Return (x, y) of the center of cell containing provided text 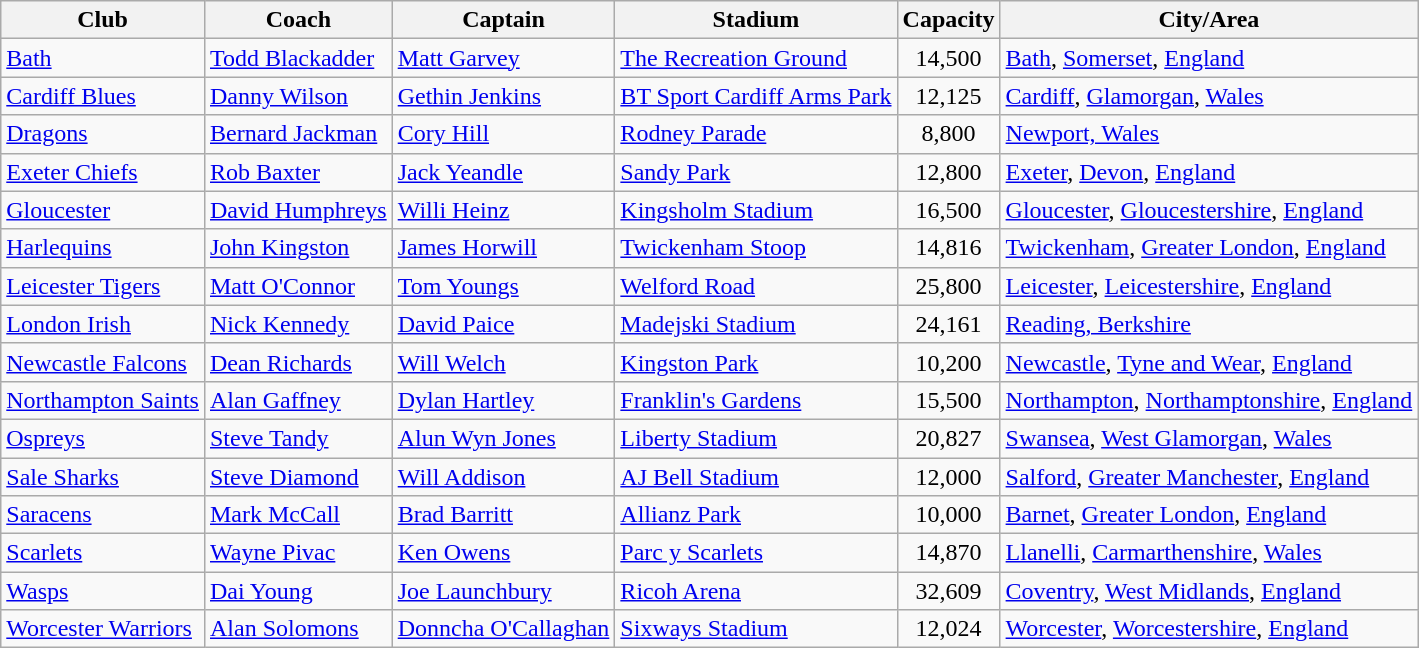
14,870 (948, 553)
Dragons (103, 134)
BT Sport Cardiff Arms Park (756, 96)
Twickenham Stoop (756, 248)
Cory Hill (504, 134)
The Recreation Ground (756, 58)
Alan Solomons (298, 629)
Steve Diamond (298, 477)
Tom Youngs (504, 286)
Sandy Park (756, 172)
Ken Owens (504, 553)
Salford, Greater Manchester, England (1209, 477)
Steve Tandy (298, 438)
10,200 (948, 362)
Madejski Stadium (756, 324)
Matt Garvey (504, 58)
City/Area (1209, 20)
Northampton, Northamptonshire, England (1209, 400)
Ospreys (103, 438)
12,800 (948, 172)
Cardiff, Glamorgan, Wales (1209, 96)
16,500 (948, 210)
AJ Bell Stadium (756, 477)
Harlequins (103, 248)
15,500 (948, 400)
Sixways Stadium (756, 629)
Todd Blackadder (298, 58)
Danny Wilson (298, 96)
Dean Richards (298, 362)
24,161 (948, 324)
8,800 (948, 134)
Dai Young (298, 591)
Newcastle Falcons (103, 362)
Sale Sharks (103, 477)
Will Addison (504, 477)
Kingsholm Stadium (756, 210)
Alun Wyn Jones (504, 438)
Reading, Berkshire (1209, 324)
Willi Heinz (504, 210)
Rodney Parade (756, 134)
Cardiff Blues (103, 96)
Rob Baxter (298, 172)
Scarlets (103, 553)
Gethin Jenkins (504, 96)
Dylan Hartley (504, 400)
Exeter Chiefs (103, 172)
Joe Launchbury (504, 591)
David Humphreys (298, 210)
Leicester Tigers (103, 286)
Coach (298, 20)
Mark McCall (298, 515)
Club (103, 20)
14,816 (948, 248)
20,827 (948, 438)
Worcester, Worcestershire, England (1209, 629)
Kingston Park (756, 362)
Northampton Saints (103, 400)
Leicester, Leicestershire, England (1209, 286)
12,125 (948, 96)
Bernard Jackman (298, 134)
Captain (504, 20)
Nick Kennedy (298, 324)
James Horwill (504, 248)
Welford Road (756, 286)
Swansea, West Glamorgan, Wales (1209, 438)
32,609 (948, 591)
Worcester Warriors (103, 629)
Gloucester, Gloucestershire, England (1209, 210)
Barnet, Greater London, England (1209, 515)
25,800 (948, 286)
Gloucester (103, 210)
Bath (103, 58)
Donncha O'Callaghan (504, 629)
Ricoh Arena (756, 591)
Allianz Park (756, 515)
David Paice (504, 324)
Capacity (948, 20)
Llanelli, Carmarthenshire, Wales (1209, 553)
Jack Yeandle (504, 172)
Alan Gaffney (298, 400)
Stadium (756, 20)
Newcastle, Tyne and Wear, England (1209, 362)
Exeter, Devon, England (1209, 172)
Wasps (103, 591)
14,500 (948, 58)
Newport, Wales (1209, 134)
Franklin's Gardens (756, 400)
Will Welch (504, 362)
Coventry, West Midlands, England (1209, 591)
Wayne Pivac (298, 553)
12,000 (948, 477)
John Kingston (298, 248)
Bath, Somerset, England (1209, 58)
Liberty Stadium (756, 438)
Twickenham, Greater London, England (1209, 248)
Brad Barritt (504, 515)
10,000 (948, 515)
Matt O'Connor (298, 286)
London Irish (103, 324)
Saracens (103, 515)
Parc y Scarlets (756, 553)
12,024 (948, 629)
